Output the [x, y] coordinate of the center of the cell containing the given text.  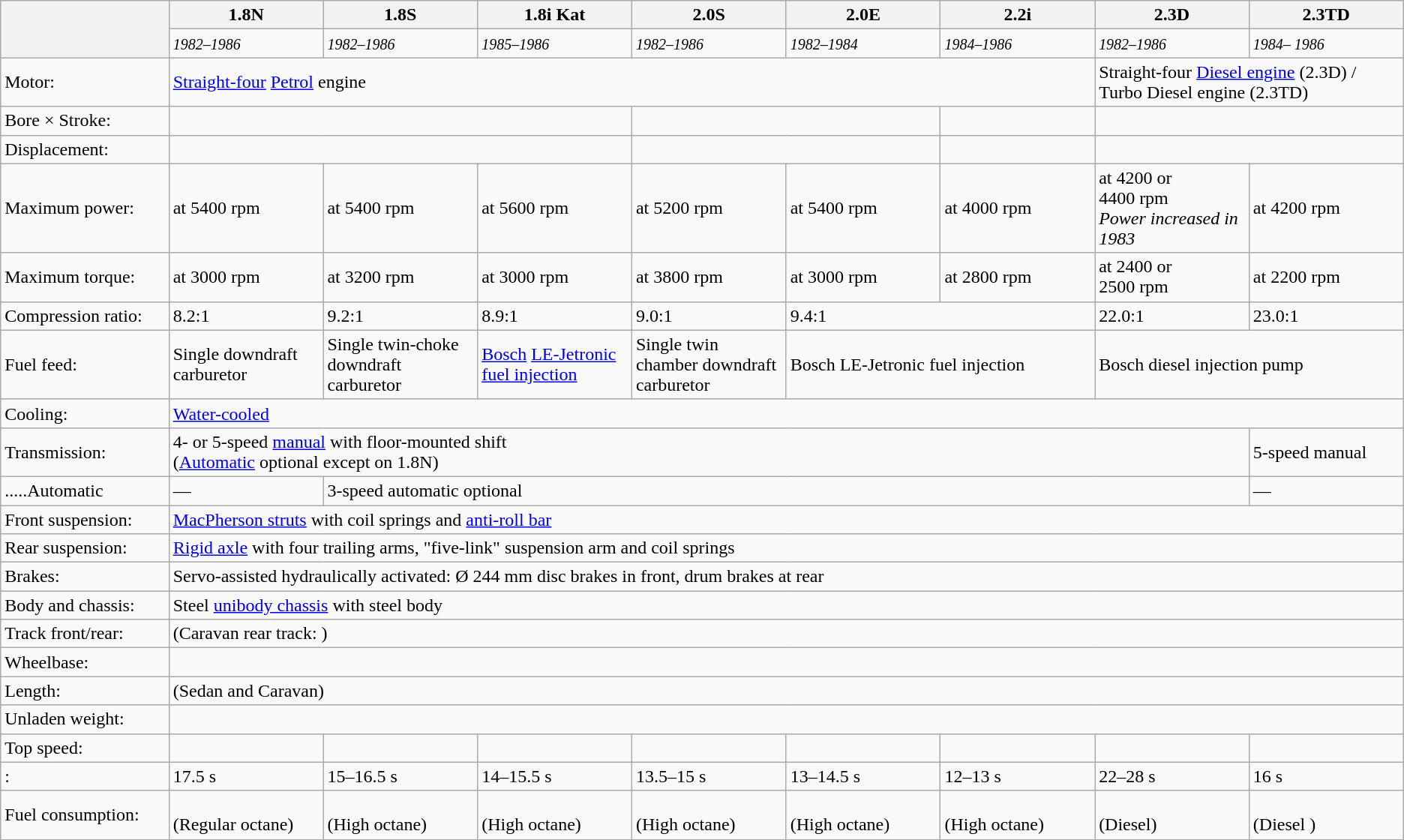
3-speed automatic optional [786, 490]
2.0S [709, 15]
Maximum power: [85, 208]
at 3800 rpm [709, 277]
: [85, 776]
22–28 s [1172, 776]
16 s [1326, 776]
9.4:1 [940, 316]
1.8N [246, 15]
at 5600 rpm [555, 208]
Transmission: [85, 451]
9.2:1 [400, 316]
Track front/rear: [85, 634]
at 2400 or 2500 rpm [1172, 277]
1982–1984 [863, 43]
Steel unibody chassis with steel body [786, 605]
Front suspension: [85, 520]
Fuel feed: [85, 364]
13–14.5 s [863, 776]
2.2i [1018, 15]
8.2:1 [246, 316]
at 4000 rpm [1018, 208]
Wheelbase: [85, 662]
Fuel consumption: [85, 814]
13.5–15 s [709, 776]
Servo-assisted hydraulically activated: Ø 244 mm disc brakes in front, drum brakes at rear [786, 577]
Single downdraft carburetor [246, 364]
MacPherson struts with coil springs and anti-roll bar [786, 520]
1984– 1986 [1326, 43]
Bosch diesel injection pump [1249, 364]
Water-cooled [786, 413]
15–16.5 s [400, 776]
Rear suspension: [85, 548]
22.0:1 [1172, 316]
(Diesel) [1172, 814]
4- or 5-speed manual with floor-mounted shift(Automatic optional except on 1.8N) [709, 451]
Single twin chamber downdraft carburetor [709, 364]
12–13 s [1018, 776]
at 4200 rpm [1326, 208]
23.0:1 [1326, 316]
1984–1986 [1018, 43]
Straight-four Diesel engine (2.3D) / Turbo Diesel engine (2.3TD) [1249, 82]
Displacement: [85, 149]
Compression ratio: [85, 316]
8.9:1 [555, 316]
Unladen weight: [85, 719]
.....Automatic [85, 490]
Motor: [85, 82]
Length: [85, 691]
2.3TD [1326, 15]
(Diesel ) [1326, 814]
2.0E [863, 15]
Body and chassis: [85, 605]
1.8i Kat [555, 15]
Straight-four Petrol engine [631, 82]
Maximum torque: [85, 277]
2.3D [1172, 15]
5-speed manual [1326, 451]
Cooling: [85, 413]
at 4200 or 4400 rpmPower increased in 1983 [1172, 208]
9.0:1 [709, 316]
at 2200 rpm [1326, 277]
1985–1986 [555, 43]
at 2800 rpm [1018, 277]
Top speed: [85, 748]
at 5200 rpm [709, 208]
Single twin-choke downdraft carburetor [400, 364]
Bore × Stroke: [85, 121]
14–15.5 s [555, 776]
(Regular octane) [246, 814]
1.8S [400, 15]
(Sedan and Caravan) [786, 691]
at 3200 rpm [400, 277]
17.5 s [246, 776]
(Caravan rear track: ) [786, 634]
Brakes: [85, 577]
Rigid axle with four trailing arms, "five-link" suspension arm and coil springs [786, 548]
